Find where the given text appears and provide that cell's center as [x, y] coordinate. 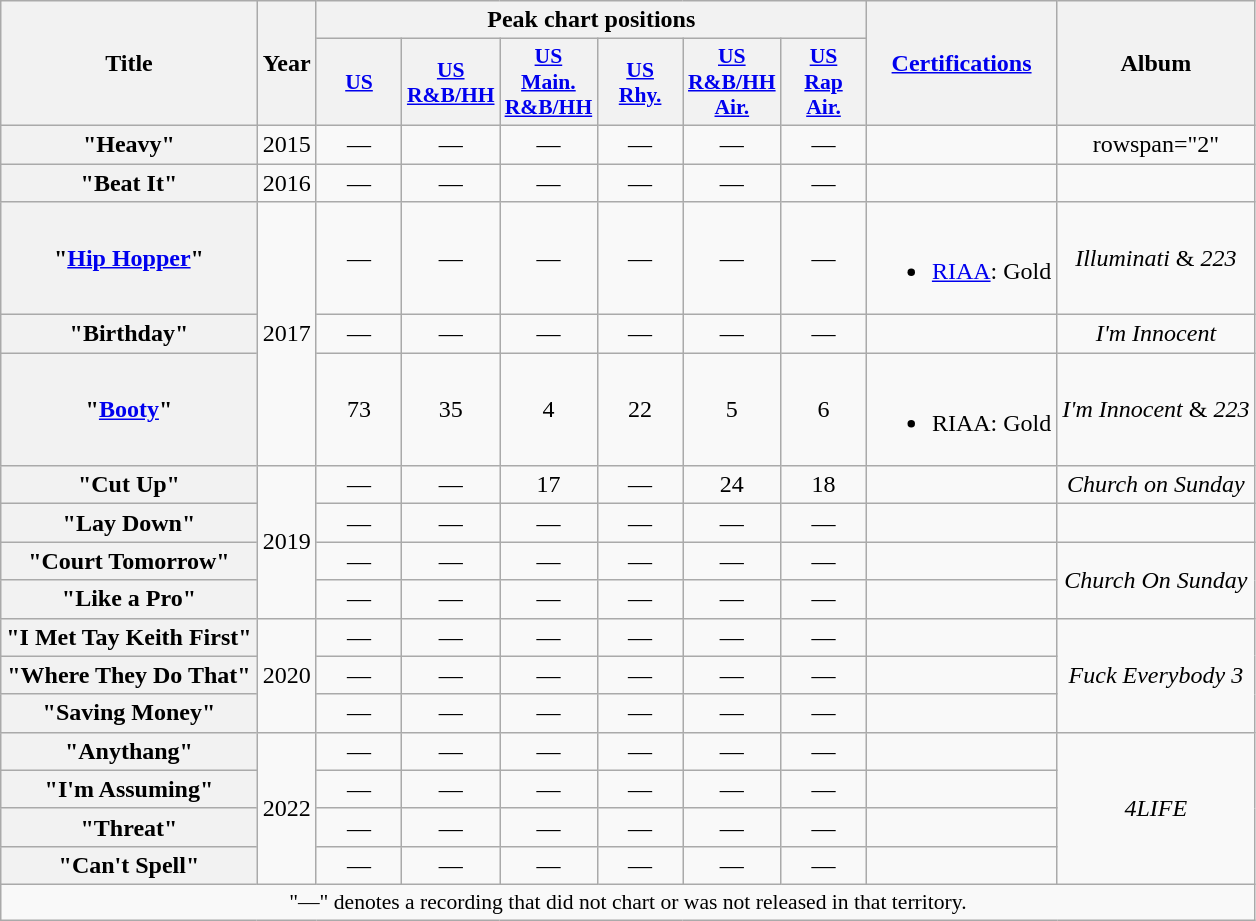
"Court Tomorrow" [129, 561]
"Threat" [129, 827]
"Cut Up" [129, 485]
6 [824, 410]
US [359, 82]
Peak chart positions [591, 20]
"Hip Hopper" [129, 258]
"Birthday" [129, 334]
2020 [286, 675]
Illuminati & 223 [1156, 258]
Fuck Everybody 3 [1156, 675]
35 [451, 410]
USRapAir. [824, 82]
USRhy. [640, 82]
USMain.R&B/HH [549, 82]
4LIFE [1156, 808]
2016 [286, 183]
18 [824, 485]
Year [286, 64]
73 [359, 410]
"Heavy" [129, 144]
2022 [286, 808]
"Anythang" [129, 751]
Church on Sunday [1156, 485]
17 [549, 485]
"Where They Do That" [129, 675]
rowspan="2" [1156, 144]
Church On Sunday [1156, 580]
4 [549, 410]
"Saving Money" [129, 713]
"Like a Pro" [129, 599]
"—" denotes a recording that did not chart or was not released in that territory. [628, 902]
Album [1156, 64]
2017 [286, 334]
Certifications [961, 64]
22 [640, 410]
"Lay Down" [129, 523]
24 [732, 485]
"Beat It" [129, 183]
USR&B/HHAir. [732, 82]
"Can't Spell" [129, 865]
I'm Innocent & 223 [1156, 410]
I'm Innocent [1156, 334]
5 [732, 410]
"Booty" [129, 410]
"I Met Tay Keith First" [129, 637]
2019 [286, 542]
US R&B/HH [451, 82]
2015 [286, 144]
Title [129, 64]
"I'm Assuming" [129, 789]
